Output the (x, y) coordinate of the center of the cell containing the given text.  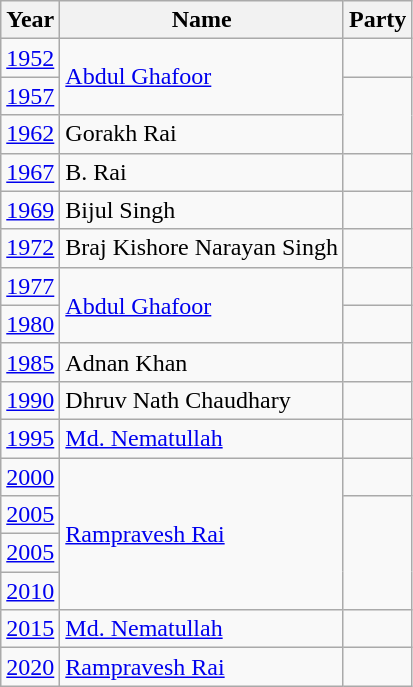
2015 (30, 629)
Bijul Singh (202, 210)
Party (377, 20)
Name (202, 20)
Adnan Khan (202, 362)
1990 (30, 400)
Braj Kishore Narayan Singh (202, 248)
1995 (30, 438)
Dhruv Nath Chaudhary (202, 400)
1969 (30, 210)
2020 (30, 667)
1967 (30, 172)
1980 (30, 324)
B. Rai (202, 172)
2010 (30, 591)
1952 (30, 58)
Gorakh Rai (202, 134)
1977 (30, 286)
2000 (30, 477)
1972 (30, 248)
1962 (30, 134)
1985 (30, 362)
Year (30, 20)
1957 (30, 96)
